Output the (X, Y) coordinate of the center of the cell containing the given text.  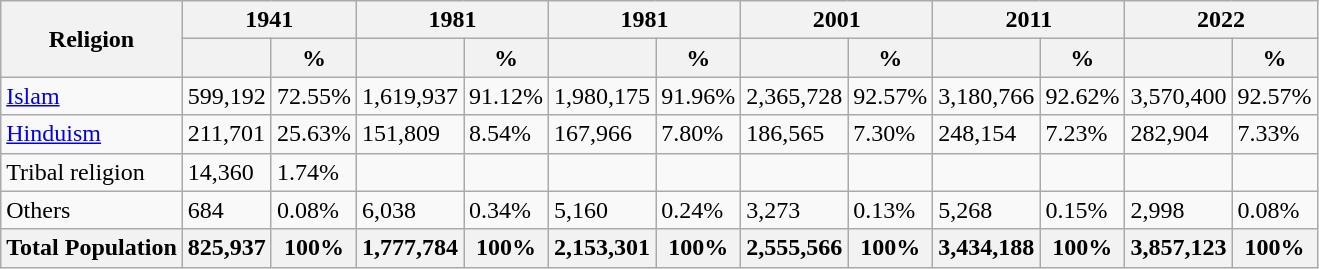
1,777,784 (410, 248)
0.15% (1082, 210)
2,555,566 (794, 248)
0.34% (506, 210)
91.96% (698, 96)
5,160 (602, 210)
Tribal religion (92, 172)
0.24% (698, 210)
2,998 (1178, 210)
0.13% (890, 210)
Islam (92, 96)
1,980,175 (602, 96)
825,937 (226, 248)
2011 (1029, 20)
186,565 (794, 134)
282,904 (1178, 134)
1,619,937 (410, 96)
2022 (1221, 20)
3,180,766 (986, 96)
3,273 (794, 210)
25.63% (314, 134)
Religion (92, 39)
248,154 (986, 134)
72.55% (314, 96)
Hinduism (92, 134)
2,153,301 (602, 248)
Total Population (92, 248)
2001 (837, 20)
92.62% (1082, 96)
151,809 (410, 134)
6,038 (410, 210)
167,966 (602, 134)
7.30% (890, 134)
14,360 (226, 172)
2,365,728 (794, 96)
1941 (269, 20)
684 (226, 210)
8.54% (506, 134)
5,268 (986, 210)
Others (92, 210)
3,434,188 (986, 248)
7.23% (1082, 134)
1.74% (314, 172)
91.12% (506, 96)
3,857,123 (1178, 248)
7.80% (698, 134)
211,701 (226, 134)
7.33% (1274, 134)
599,192 (226, 96)
3,570,400 (1178, 96)
